Return (X, Y) of the center of cell containing provided text 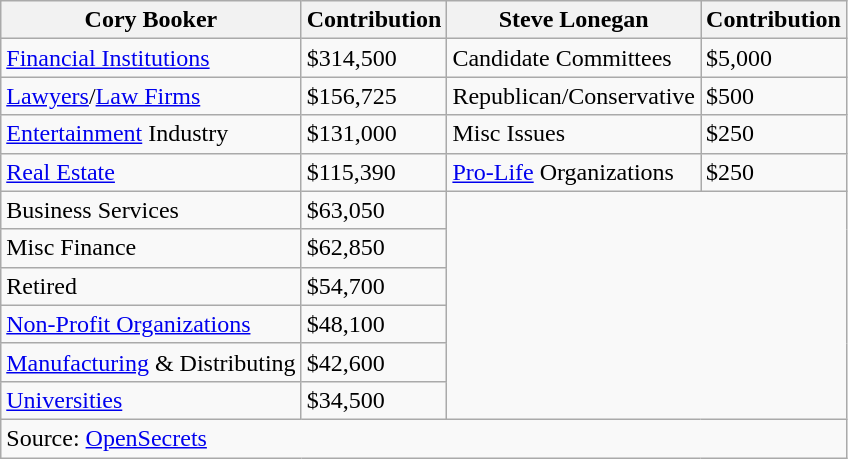
$115,390 (374, 172)
Business Services (151, 210)
$63,050 (374, 210)
Pro-Life Organizations (574, 172)
Candidate Committees (574, 58)
Universities (151, 400)
Misc Finance (151, 248)
Real Estate (151, 172)
$314,500 (374, 58)
$54,700 (374, 286)
Non-Profit Organizations (151, 324)
Lawyers/Law Firms (151, 96)
$42,600 (374, 362)
Source: OpenSecrets (424, 438)
$48,100 (374, 324)
Entertainment Industry (151, 134)
$500 (774, 96)
$34,500 (374, 400)
$131,000 (374, 134)
$62,850 (374, 248)
Cory Booker (151, 20)
Republican/Conservative (574, 96)
Financial Institutions (151, 58)
Retired (151, 286)
Steve Lonegan (574, 20)
Misc Issues (574, 134)
$156,725 (374, 96)
$5,000 (774, 58)
Manufacturing & Distributing (151, 362)
